Output the (x, y) coordinate of the center of the cell containing the given text.  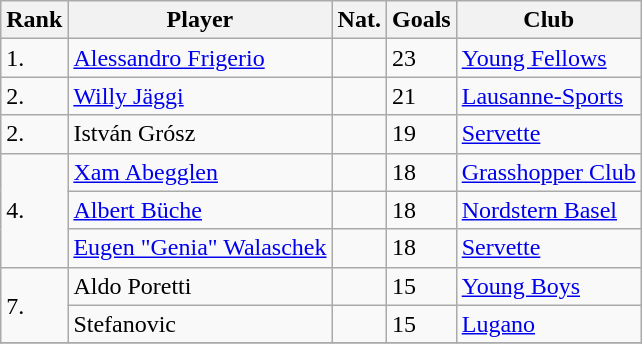
Lausanne-Sports (548, 96)
1. (34, 58)
7. (34, 305)
Albert Büche (200, 210)
Player (200, 20)
Xam Abegglen (200, 172)
Willy Jäggi (200, 96)
Rank (34, 20)
Eugen "Genia" Walaschek (200, 248)
Alessandro Frigerio (200, 58)
Goals (421, 20)
19 (421, 134)
23 (421, 58)
Grasshopper Club (548, 172)
Aldo Poretti (200, 286)
21 (421, 96)
Young Boys (548, 286)
Club (548, 20)
Nordstern Basel (548, 210)
Nat. (359, 20)
Stefanovic (200, 324)
Lugano (548, 324)
4. (34, 210)
István Grósz (200, 134)
Young Fellows (548, 58)
